For the text-containing cell, return its midpoint in (X, Y) coordinate format. 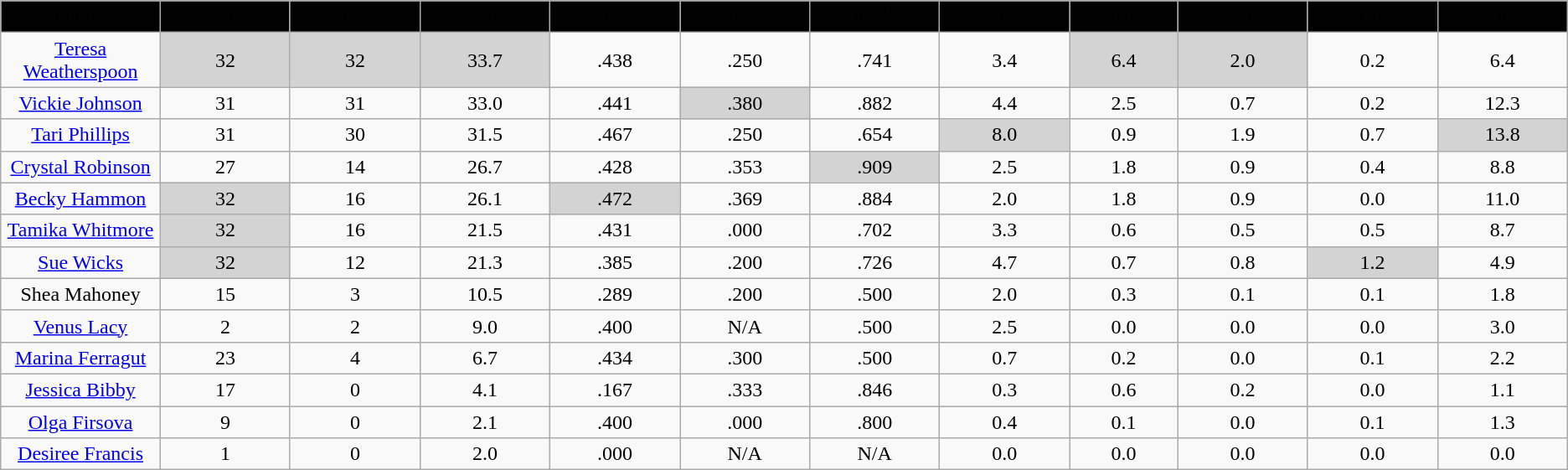
2.2 (1503, 358)
3.0 (1503, 326)
.882 (874, 103)
.385 (615, 262)
Crystal Robinson (80, 167)
4.9 (1503, 262)
.289 (615, 294)
Sue Wicks (80, 262)
3 (355, 294)
8.0 (1005, 135)
.726 (874, 262)
.702 (874, 230)
.884 (874, 199)
14 (355, 167)
10.5 (484, 294)
11.0 (1503, 199)
.909 (874, 167)
.300 (745, 358)
3P% (745, 17)
Olga Firsova (80, 421)
12 (355, 262)
21.3 (484, 262)
4.1 (484, 390)
26.7 (484, 167)
9.0 (484, 326)
4.4 (1005, 103)
Tamika Whitmore (80, 230)
RPG (1005, 17)
Jessica Bibby (80, 390)
.438 (615, 60)
33.0 (484, 103)
GP (224, 17)
FT% (874, 17)
27 (224, 167)
FG% (615, 17)
.800 (874, 421)
Venus Lacy (80, 326)
Player (80, 17)
8.7 (1503, 230)
.333 (745, 390)
17 (224, 390)
.167 (615, 390)
.441 (615, 103)
Tari Phillips (80, 135)
.369 (745, 199)
2.1 (484, 421)
Desiree Francis (80, 454)
4 (355, 358)
30 (355, 135)
MPG (484, 17)
.428 (615, 167)
Shea Mahoney (80, 294)
1.9 (1243, 135)
Teresa Weatherspoon (80, 60)
.434 (615, 358)
PPG (1503, 17)
.467 (615, 135)
12.3 (1503, 103)
Vickie Johnson (80, 103)
0.8 (1243, 262)
.380 (745, 103)
3.4 (1005, 60)
Marina Ferragut (80, 358)
26.1 (484, 199)
6.7 (484, 358)
.846 (874, 390)
9 (224, 421)
31.5 (484, 135)
1.3 (1503, 421)
8.8 (1503, 167)
15 (224, 294)
13.8 (1503, 135)
3.3 (1005, 230)
1.1 (1503, 390)
21.5 (484, 230)
SPG (1243, 17)
APG (1124, 17)
BPG (1372, 17)
.431 (615, 230)
.472 (615, 199)
1.2 (1372, 262)
4.7 (1005, 262)
GS (355, 17)
1 (224, 454)
33.7 (484, 60)
.353 (745, 167)
.741 (874, 60)
23 (224, 358)
.654 (874, 135)
Becky Hammon (80, 199)
